Locate the cell with the specified text and output its (X, Y) center coordinate. 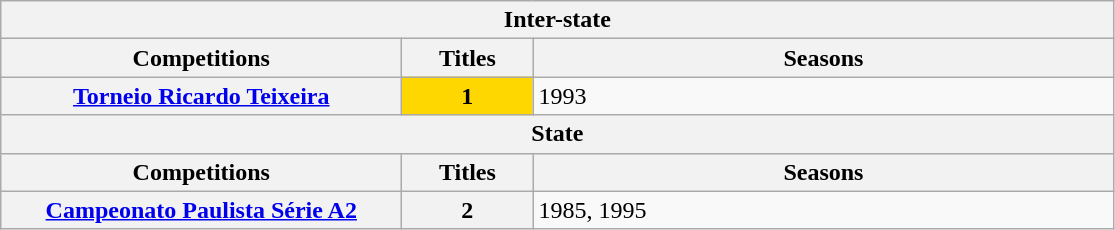
Campeonato Paulista Série A2 (202, 210)
Torneio Ricardo Teixeira (202, 96)
1993 (824, 96)
2 (468, 210)
1985, 1995 (824, 210)
State (558, 134)
1 (468, 96)
Inter-state (558, 20)
